From the cell containing the given text, extract its center point as [x, y] coordinate. 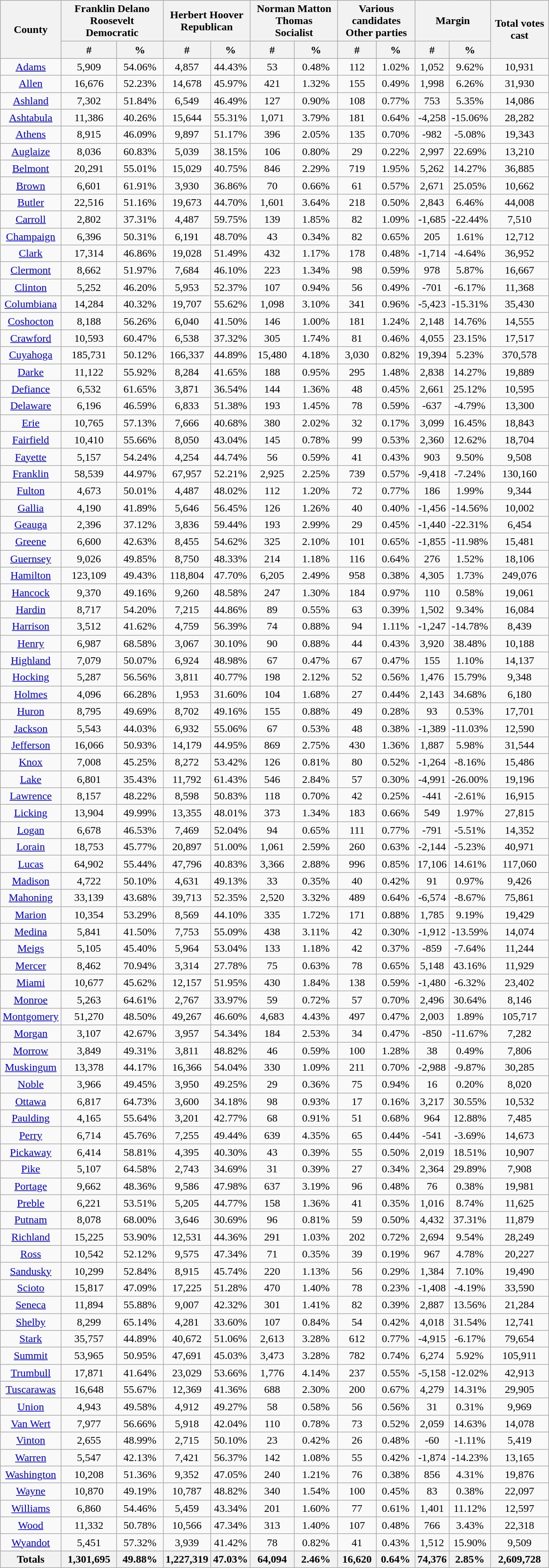
49 [357, 711]
Margin [453, 21]
183 [357, 813]
5.23% [470, 355]
9.34% [470, 610]
2.12% [316, 677]
6,600 [89, 542]
9,370 [89, 593]
4,759 [187, 626]
3,957 [187, 1033]
3,314 [187, 966]
47,796 [187, 864]
80 [357, 762]
40.30% [231, 1152]
33,139 [89, 898]
17,225 [187, 1288]
3,920 [432, 643]
Scioto [31, 1288]
19,028 [187, 254]
639 [272, 1135]
16,084 [520, 610]
19,707 [187, 304]
Washington [31, 1474]
35,757 [89, 1339]
Noble [31, 1085]
Hamilton [31, 576]
56.39% [231, 626]
51.00% [231, 847]
1,061 [272, 847]
9,426 [520, 881]
51 [357, 1118]
0.22% [395, 151]
41.89% [140, 508]
Lorain [31, 847]
51.38% [231, 406]
Franklin Delano RooseveltDemocratic [112, 21]
4,096 [89, 694]
198 [272, 677]
4,254 [187, 457]
51.95% [231, 983]
44.36% [231, 1237]
61.65% [140, 389]
4,055 [432, 338]
34 [357, 1033]
51.17% [231, 135]
28,282 [520, 118]
5,841 [89, 932]
16,667 [520, 270]
Monroe [31, 999]
9,344 [520, 491]
93 [432, 711]
200 [357, 1390]
1.84% [316, 983]
470 [272, 1288]
5.87% [470, 270]
10,188 [520, 643]
Meigs [31, 949]
166,337 [187, 355]
17,106 [432, 864]
53.29% [140, 915]
11,368 [520, 287]
-1,247 [432, 626]
2,396 [89, 525]
54.62% [231, 542]
6.26% [470, 84]
49.45% [140, 1085]
Hocking [31, 677]
15,225 [89, 1237]
3,107 [89, 1033]
6,538 [187, 338]
4,683 [272, 1016]
23,402 [520, 983]
Norman Matton ThomasSocialist [294, 21]
12,597 [520, 1508]
-2.61% [470, 796]
3,939 [187, 1542]
8.74% [470, 1203]
8,020 [520, 1085]
49.43% [140, 576]
5,918 [187, 1424]
42.04% [231, 1424]
-1,264 [432, 762]
612 [357, 1339]
34.18% [231, 1101]
Sandusky [31, 1271]
7,510 [520, 219]
4,432 [432, 1220]
74,376 [432, 1559]
34.68% [470, 694]
101 [357, 542]
Muskingum [31, 1068]
14,086 [520, 101]
105,717 [520, 1016]
1,953 [187, 694]
40,672 [187, 1339]
56.66% [140, 1424]
2,520 [272, 898]
-4,258 [432, 118]
64,094 [272, 1559]
55.44% [140, 864]
0.29% [395, 1271]
38 [432, 1050]
75,861 [520, 898]
22.69% [470, 151]
53.51% [140, 1203]
3,030 [357, 355]
5.98% [470, 745]
36.54% [231, 389]
1,052 [432, 67]
54.20% [140, 610]
Wood [31, 1525]
-2,988 [432, 1068]
58 [272, 1407]
33.97% [231, 999]
22,097 [520, 1491]
3,836 [187, 525]
52.23% [140, 84]
15,480 [272, 355]
44.70% [231, 202]
44.03% [140, 728]
74 [272, 626]
10,354 [89, 915]
1.95% [395, 168]
Champaign [31, 237]
1,601 [272, 202]
10,542 [89, 1254]
64.73% [140, 1101]
12.62% [470, 440]
10,662 [520, 185]
43.68% [140, 898]
Fulton [31, 491]
36,885 [520, 168]
49.44% [231, 1135]
Madison [31, 881]
6,414 [89, 1152]
45.77% [140, 847]
67,957 [187, 474]
237 [357, 1373]
6,833 [187, 406]
54.24% [140, 457]
5,107 [89, 1169]
Total votes cast [520, 29]
4,190 [89, 508]
Ashtabula [31, 118]
2,925 [272, 474]
Wyandot [31, 1542]
-22.44% [470, 219]
9.50% [470, 457]
45.74% [231, 1271]
Carroll [31, 219]
5,148 [432, 966]
40.75% [231, 168]
Athens [31, 135]
8,439 [520, 626]
10,002 [520, 508]
51.06% [231, 1339]
214 [272, 559]
1.03% [316, 1237]
0.40% [395, 508]
Harrison [31, 626]
2,715 [187, 1441]
0.85% [395, 864]
54.46% [140, 1508]
Guernsey [31, 559]
Summit [31, 1356]
2,694 [432, 1237]
1,016 [432, 1203]
6,221 [89, 1203]
341 [357, 304]
1.54% [316, 1491]
56.37% [231, 1457]
1.41% [316, 1305]
10,677 [89, 983]
Trumbull [31, 1373]
51.49% [231, 254]
Adams [31, 67]
50.95% [140, 1356]
7,302 [89, 101]
6,817 [89, 1101]
856 [432, 1474]
County [31, 29]
41.62% [140, 626]
0.28% [395, 711]
223 [272, 270]
31,930 [520, 84]
45.40% [140, 949]
56.26% [140, 321]
52.21% [231, 474]
30,285 [520, 1068]
89 [272, 610]
48.02% [231, 491]
2,496 [432, 999]
11,879 [520, 1220]
1.13% [316, 1271]
188 [272, 372]
6,932 [187, 728]
1.73% [470, 576]
Warren [31, 1457]
12,712 [520, 237]
35,430 [520, 304]
13,165 [520, 1457]
6,396 [89, 237]
42.32% [231, 1305]
130,160 [520, 474]
8,455 [187, 542]
-7.64% [470, 949]
-12.02% [470, 1373]
205 [432, 237]
42.67% [140, 1033]
46.49% [231, 101]
31.54% [470, 1322]
6,601 [89, 185]
60.47% [140, 338]
41.64% [140, 1373]
Highland [31, 660]
2,767 [187, 999]
2,661 [432, 389]
Pickaway [31, 1152]
Hancock [31, 593]
Morgan [31, 1033]
46.59% [140, 406]
0.67% [395, 1390]
-26.00% [470, 779]
61.43% [231, 779]
330 [272, 1068]
57.32% [140, 1542]
51.28% [231, 1288]
-7.24% [470, 474]
8,702 [187, 711]
Defiance [31, 389]
967 [432, 1254]
211 [357, 1068]
-14.56% [470, 508]
6,678 [89, 830]
37.32% [231, 338]
-15.06% [470, 118]
370,578 [520, 355]
19,673 [187, 202]
68.58% [140, 643]
Logan [31, 830]
49.25% [231, 1085]
51,270 [89, 1016]
51.16% [140, 202]
48.70% [231, 237]
2,887 [432, 1305]
48.33% [231, 559]
8,188 [89, 321]
549 [432, 813]
3,366 [272, 864]
146 [272, 321]
8,662 [89, 270]
3,473 [272, 1356]
1.21% [316, 1474]
Geauga [31, 525]
9,575 [187, 1254]
44.17% [140, 1068]
-1,855 [432, 542]
6,040 [187, 321]
49.58% [140, 1407]
44,008 [520, 202]
19,061 [520, 593]
13,210 [520, 151]
958 [357, 576]
16,915 [520, 796]
-637 [432, 406]
Henry [31, 643]
55.66% [140, 440]
1.10% [470, 660]
996 [357, 864]
16 [432, 1085]
46.09% [140, 135]
7,485 [520, 1118]
335 [272, 915]
9.54% [470, 1237]
43.34% [231, 1508]
-701 [432, 287]
-1,480 [432, 983]
0.95% [316, 372]
60.83% [140, 151]
-9,418 [432, 474]
1,401 [432, 1508]
-3.69% [470, 1135]
9,352 [187, 1474]
49.19% [140, 1491]
48.98% [231, 660]
Jackson [31, 728]
46.60% [231, 1016]
0.46% [395, 338]
396 [272, 135]
52.37% [231, 287]
41.65% [231, 372]
5.35% [470, 101]
7.10% [470, 1271]
22,318 [520, 1525]
5,419 [520, 1441]
1.97% [470, 813]
10,566 [187, 1525]
46.86% [140, 254]
2,360 [432, 440]
Fayette [31, 457]
7,079 [89, 660]
15,817 [89, 1288]
1.26% [316, 508]
5,262 [432, 168]
17,871 [89, 1373]
2,743 [187, 1169]
127 [272, 101]
-850 [432, 1033]
16.45% [470, 423]
53.42% [231, 762]
5,287 [89, 677]
3.32% [316, 898]
29,905 [520, 1390]
4,305 [432, 576]
Butler [31, 202]
61 [357, 185]
104 [272, 694]
5,953 [187, 287]
7,215 [187, 610]
106 [272, 151]
19,876 [520, 1474]
29.89% [470, 1169]
44.95% [231, 745]
42.63% [140, 542]
61.91% [140, 185]
123,109 [89, 576]
688 [272, 1390]
4.35% [316, 1135]
9,897 [187, 135]
0.17% [395, 423]
18,843 [520, 423]
-982 [432, 135]
55.01% [140, 168]
5,909 [89, 67]
50.93% [140, 745]
14.63% [470, 1424]
2,843 [432, 202]
40.26% [140, 118]
Marion [31, 915]
8,598 [187, 796]
Fairfield [31, 440]
105,911 [520, 1356]
-1,456 [432, 508]
438 [272, 932]
2,019 [432, 1152]
0.23% [395, 1288]
637 [272, 1186]
53.04% [231, 949]
3,201 [187, 1118]
Williams [31, 1508]
2.10% [316, 542]
Tuscarawas [31, 1390]
14.61% [470, 864]
47.05% [231, 1474]
5.92% [470, 1356]
2.75% [316, 745]
1.20% [316, 491]
0.25% [395, 796]
1.30% [316, 593]
2.30% [316, 1390]
138 [357, 983]
72 [357, 491]
2.84% [316, 779]
66.28% [140, 694]
-5.23% [470, 847]
1.00% [316, 321]
53 [272, 67]
6,454 [520, 525]
3.19% [316, 1186]
16,066 [89, 745]
46.10% [231, 270]
14,137 [520, 660]
5,543 [89, 728]
2.05% [316, 135]
70 [272, 185]
51.84% [140, 101]
7,469 [187, 830]
-791 [432, 830]
11,244 [520, 949]
186 [432, 491]
-1,389 [432, 728]
19,196 [520, 779]
8,717 [89, 610]
Totals [31, 1559]
3.79% [316, 118]
45.62% [140, 983]
Ottawa [31, 1101]
-4.79% [470, 406]
766 [432, 1525]
111 [357, 830]
1,887 [432, 745]
Columbiana [31, 304]
48.58% [231, 593]
-60 [432, 1441]
0.93% [316, 1101]
4.31% [470, 1474]
28,249 [520, 1237]
Clermont [31, 270]
Cuyahoga [31, 355]
14,074 [520, 932]
3,646 [187, 1220]
49.85% [140, 559]
44.86% [231, 610]
47,691 [187, 1356]
47.70% [231, 576]
1.89% [470, 1016]
10,299 [89, 1271]
15,486 [520, 762]
1.17% [316, 254]
79,654 [520, 1339]
3,930 [187, 185]
47.09% [140, 1288]
3.11% [316, 932]
301 [272, 1305]
15,029 [187, 168]
52.35% [231, 898]
-11.98% [470, 542]
Preble [31, 1203]
49.99% [140, 813]
497 [357, 1016]
118 [272, 796]
6,205 [272, 576]
Union [31, 1407]
4.14% [316, 1373]
240 [272, 1474]
6,714 [89, 1135]
38.48% [470, 643]
1.48% [395, 372]
55.92% [140, 372]
12,590 [520, 728]
49.69% [140, 711]
55.64% [140, 1118]
52.12% [140, 1254]
11,894 [89, 1305]
108 [357, 101]
11,386 [89, 118]
15.90% [470, 1542]
12,369 [187, 1390]
-2,144 [432, 847]
44 [357, 643]
59.44% [231, 525]
Vinton [31, 1441]
50.07% [140, 660]
Morrow [31, 1050]
91 [432, 881]
4,943 [89, 1407]
30.10% [231, 643]
903 [432, 457]
260 [357, 847]
9,509 [520, 1542]
43.16% [470, 966]
46.53% [140, 830]
20,897 [187, 847]
68 [272, 1118]
0.61% [395, 1508]
4,673 [89, 491]
50.12% [140, 355]
8,146 [520, 999]
40.68% [231, 423]
23,029 [187, 1373]
Clark [31, 254]
54.34% [231, 1033]
6,987 [89, 643]
3.10% [316, 304]
55.88% [140, 1305]
-541 [432, 1135]
2.29% [316, 168]
1.85% [316, 219]
5,459 [187, 1508]
5,451 [89, 1542]
45.03% [231, 1356]
19,394 [432, 355]
0.36% [316, 1085]
5,263 [89, 999]
145 [272, 440]
1,476 [432, 677]
6,924 [187, 660]
2.88% [316, 864]
Shelby [31, 1322]
56.56% [140, 677]
Wayne [31, 1491]
Putnam [31, 1220]
10,907 [520, 1152]
20,291 [89, 168]
23.15% [470, 338]
-1,440 [432, 525]
44.77% [231, 1203]
373 [272, 813]
11,792 [187, 779]
9.62% [470, 67]
41.42% [231, 1542]
46 [272, 1050]
42,913 [520, 1373]
-5,423 [432, 304]
32 [357, 423]
9.19% [470, 915]
73 [357, 1424]
11,929 [520, 966]
5,646 [187, 508]
135 [357, 135]
7,684 [187, 270]
12,531 [187, 1237]
36.86% [231, 185]
50.78% [140, 1525]
1,776 [272, 1373]
325 [272, 542]
-11.67% [470, 1033]
4.43% [316, 1016]
8,750 [187, 559]
6,860 [89, 1508]
30.69% [231, 1220]
753 [432, 101]
4,395 [187, 1152]
0.90% [316, 101]
1,301,695 [89, 1559]
Jefferson [31, 745]
2,148 [432, 321]
49.27% [231, 1407]
11,332 [89, 1525]
2.85% [470, 1559]
17,314 [89, 254]
Seneca [31, 1305]
Coshocton [31, 321]
16,676 [89, 84]
7,666 [187, 423]
0.20% [470, 1085]
1,502 [432, 610]
17,517 [520, 338]
49.88% [140, 1559]
-8.16% [470, 762]
-859 [432, 949]
14,673 [520, 1135]
340 [272, 1491]
59.75% [231, 219]
2,364 [432, 1169]
Clinton [31, 287]
-6.32% [470, 983]
1.28% [395, 1050]
22,516 [89, 202]
5,157 [89, 457]
9,508 [520, 457]
3,950 [187, 1085]
Portage [31, 1186]
5,964 [187, 949]
0.37% [395, 949]
53,965 [89, 1356]
30.55% [470, 1101]
Franklin [31, 474]
65 [357, 1135]
8,157 [89, 796]
52 [357, 677]
71 [272, 1254]
53.66% [231, 1373]
5,105 [89, 949]
7,753 [187, 932]
12,741 [520, 1322]
Auglaize [31, 151]
51.36% [140, 1474]
7,282 [520, 1033]
14,678 [187, 84]
1,071 [272, 118]
2.53% [316, 1033]
178 [357, 254]
14,352 [520, 830]
0.91% [316, 1118]
12,157 [187, 983]
50.01% [140, 491]
37.12% [140, 525]
43.04% [231, 440]
978 [432, 270]
220 [272, 1271]
5,039 [187, 151]
4,018 [432, 1322]
3.43% [470, 1525]
3.64% [316, 202]
2,671 [432, 185]
81 [357, 338]
3,871 [187, 389]
421 [272, 84]
4,912 [187, 1407]
15.79% [470, 677]
2.49% [316, 576]
19,981 [520, 1186]
55.09% [231, 932]
Herbert HooverRepublican [207, 21]
64.58% [140, 1169]
Lake [31, 779]
0.19% [395, 1254]
40.83% [231, 864]
3,067 [187, 643]
18.51% [470, 1152]
432 [272, 254]
118,804 [187, 576]
16,648 [89, 1390]
1.11% [395, 626]
77 [357, 1508]
739 [357, 474]
489 [357, 898]
6,196 [89, 406]
1.99% [470, 491]
14.76% [470, 321]
-11.03% [470, 728]
0.16% [395, 1101]
4.18% [316, 355]
6,532 [89, 389]
2.59% [316, 847]
10,593 [89, 338]
9,662 [89, 1186]
13.56% [470, 1305]
5,252 [89, 287]
2,997 [432, 151]
83 [432, 1491]
44.43% [231, 67]
2.99% [316, 525]
4,165 [89, 1118]
1,785 [432, 915]
1.24% [395, 321]
2,838 [432, 372]
Pike [31, 1169]
144 [272, 389]
10,765 [89, 423]
Van Wert [31, 1424]
3,099 [432, 423]
18,704 [520, 440]
846 [272, 168]
Brown [31, 185]
Licking [31, 813]
11.12% [470, 1508]
50.83% [231, 796]
52.04% [231, 830]
Paulding [31, 1118]
9,260 [187, 593]
7,008 [89, 762]
1.32% [316, 84]
1.52% [470, 559]
2,609,728 [520, 1559]
49,267 [187, 1016]
57.13% [140, 423]
48.22% [140, 796]
33.60% [231, 1322]
90 [272, 643]
0.74% [395, 1356]
44.97% [140, 474]
291 [272, 1237]
14,555 [520, 321]
1.72% [316, 915]
13,904 [89, 813]
Miami [31, 983]
1.60% [316, 1508]
Montgomery [31, 1016]
1.45% [316, 406]
38.15% [231, 151]
546 [272, 779]
46.20% [140, 287]
44.10% [231, 915]
25.05% [470, 185]
20,227 [520, 1254]
-9.87% [470, 1068]
116 [357, 559]
39,713 [187, 898]
55.62% [231, 304]
4,857 [187, 67]
42.13% [140, 1457]
70.94% [140, 966]
Gallia [31, 508]
-4,991 [432, 779]
64,902 [89, 864]
2,655 [89, 1441]
-5,158 [432, 1373]
Perry [31, 1135]
1,098 [272, 304]
11,625 [520, 1203]
Holmes [31, 694]
Delaware [31, 406]
48.01% [231, 813]
Lucas [31, 864]
-6,574 [432, 898]
10,595 [520, 389]
-5.08% [470, 135]
10,787 [187, 1491]
185,731 [89, 355]
19,490 [520, 1271]
8,050 [187, 440]
4,279 [432, 1390]
-5.51% [470, 830]
47.98% [231, 1186]
7,255 [187, 1135]
1,384 [432, 1271]
14,179 [187, 745]
3,512 [89, 626]
9,007 [187, 1305]
218 [357, 202]
40.77% [231, 677]
-15.31% [470, 304]
48.50% [140, 1016]
719 [357, 168]
39 [357, 1254]
171 [357, 915]
Crawford [31, 338]
-1,912 [432, 932]
Lawrence [31, 796]
4,722 [89, 881]
Richland [31, 1237]
Ross [31, 1254]
7,908 [520, 1169]
15,644 [187, 118]
51.97% [140, 270]
42.77% [231, 1118]
139 [272, 219]
0.68% [395, 1118]
4,281 [187, 1322]
16,366 [187, 1068]
-13.59% [470, 932]
5,547 [89, 1457]
2.46% [316, 1559]
6,801 [89, 779]
40,971 [520, 847]
34.69% [231, 1169]
9,026 [89, 559]
4.78% [470, 1254]
Hardin [31, 610]
Erie [31, 423]
56.45% [231, 508]
49.31% [140, 1050]
8,284 [187, 372]
8,299 [89, 1322]
13,378 [89, 1068]
64.61% [140, 999]
18,753 [89, 847]
276 [432, 559]
869 [272, 745]
-441 [432, 796]
8,272 [187, 762]
-1,408 [432, 1288]
133 [272, 949]
26 [357, 1441]
16,620 [357, 1559]
2.25% [316, 474]
1,227,319 [187, 1559]
1.61% [470, 237]
53.90% [140, 1237]
9,348 [520, 677]
142 [272, 1457]
27.78% [231, 966]
8,078 [89, 1220]
249,076 [520, 576]
45.97% [231, 84]
31.60% [231, 694]
-4.64% [470, 254]
Mercer [31, 966]
-1,685 [432, 219]
1,512 [432, 1542]
54.06% [140, 67]
202 [357, 1237]
Allen [31, 84]
8,795 [89, 711]
1.68% [316, 694]
54.04% [231, 1068]
10,532 [520, 1101]
13,355 [187, 813]
3,217 [432, 1101]
35.43% [140, 779]
Belmont [31, 168]
55.06% [231, 728]
6,180 [520, 694]
11,122 [89, 372]
47.03% [231, 1559]
0.84% [316, 1322]
18,106 [520, 559]
27,815 [520, 813]
782 [357, 1356]
3,966 [89, 1085]
36,952 [520, 254]
Stark [31, 1339]
9,586 [187, 1186]
7,977 [89, 1424]
4,631 [187, 881]
2.02% [316, 423]
58.81% [140, 1152]
31,544 [520, 745]
Knox [31, 762]
6.46% [470, 202]
33 [272, 881]
Various candidatesOther parties [376, 21]
-1,874 [432, 1457]
17,701 [520, 711]
-14.23% [470, 1457]
0.80% [316, 151]
-22.31% [470, 525]
10,410 [89, 440]
1.08% [316, 1457]
5,205 [187, 1203]
68.00% [140, 1220]
30.64% [470, 999]
63 [357, 610]
49.13% [231, 881]
15,481 [520, 542]
201 [272, 1508]
14,284 [89, 304]
23 [272, 1441]
Darke [31, 372]
14,078 [520, 1424]
Ashland [31, 101]
Huron [31, 711]
40.32% [140, 304]
Greene [31, 542]
Mahoning [31, 898]
2,802 [89, 219]
3,849 [89, 1050]
52.84% [140, 1271]
6,549 [187, 101]
247 [272, 593]
12.88% [470, 1118]
55.31% [231, 118]
6,274 [432, 1356]
-1.11% [470, 1441]
1,998 [432, 84]
21,284 [520, 1305]
2,613 [272, 1339]
13,300 [520, 406]
380 [272, 423]
65.14% [140, 1322]
0.96% [395, 304]
3,600 [187, 1101]
25.12% [470, 389]
8,569 [187, 915]
Medina [31, 932]
7,421 [187, 1457]
313 [272, 1525]
54 [357, 1322]
41.36% [231, 1390]
10,931 [520, 67]
1.74% [316, 338]
2,143 [432, 694]
6,191 [187, 237]
-14.78% [470, 626]
44.74% [231, 457]
8,036 [89, 151]
55.67% [140, 1390]
17 [357, 1101]
305 [272, 338]
295 [357, 372]
2,059 [432, 1424]
-1,714 [432, 254]
9,969 [520, 1407]
19,429 [520, 915]
8,462 [89, 966]
-4,915 [432, 1339]
0.31% [470, 1407]
58,539 [89, 474]
50.31% [140, 237]
19,889 [520, 372]
10,208 [89, 1474]
48.99% [140, 1441]
33,590 [520, 1288]
14.31% [470, 1390]
45.25% [140, 762]
1.02% [395, 67]
7,806 [520, 1050]
10,870 [89, 1491]
45.76% [140, 1135]
19,343 [520, 135]
-4.19% [470, 1288]
964 [432, 1118]
117,060 [520, 864]
99 [357, 440]
-8.67% [470, 898]
158 [272, 1203]
2,003 [432, 1016]
48.36% [140, 1186]
